Provide the [x, y] coordinate of the cell's center where the given text is located.  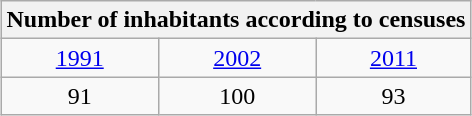
2002 [236, 58]
100 [236, 96]
Number of inhabitants according to censuses [236, 20]
2011 [394, 58]
1991 [80, 58]
91 [80, 96]
93 [394, 96]
